Extract the (X, Y) coordinate from the center of the cell holding the provided text.  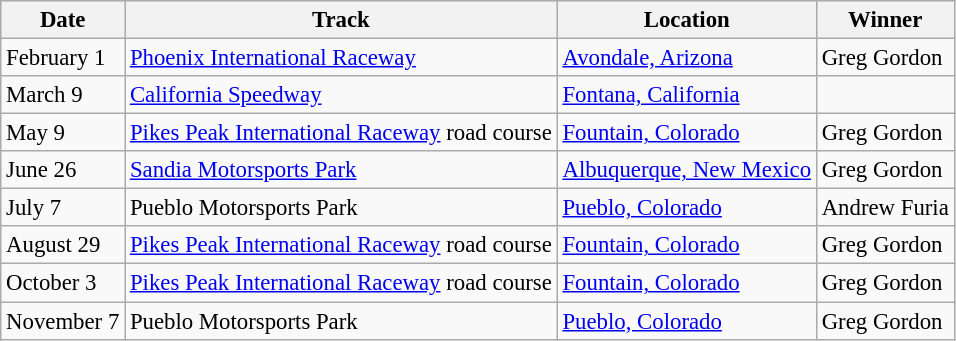
November 7 (63, 321)
March 9 (63, 95)
May 9 (63, 133)
Albuquerque, New Mexico (686, 170)
August 29 (63, 245)
Phoenix International Raceway (342, 58)
Fontana, California (686, 95)
Track (342, 20)
June 26 (63, 170)
Date (63, 20)
Winner (885, 20)
Location (686, 20)
California Speedway (342, 95)
October 3 (63, 283)
February 1 (63, 58)
Sandia Motorsports Park (342, 170)
July 7 (63, 208)
Avondale, Arizona (686, 58)
Andrew Furia (885, 208)
